Search for the cell housing the specified text and yield its [x, y] center coordinate. 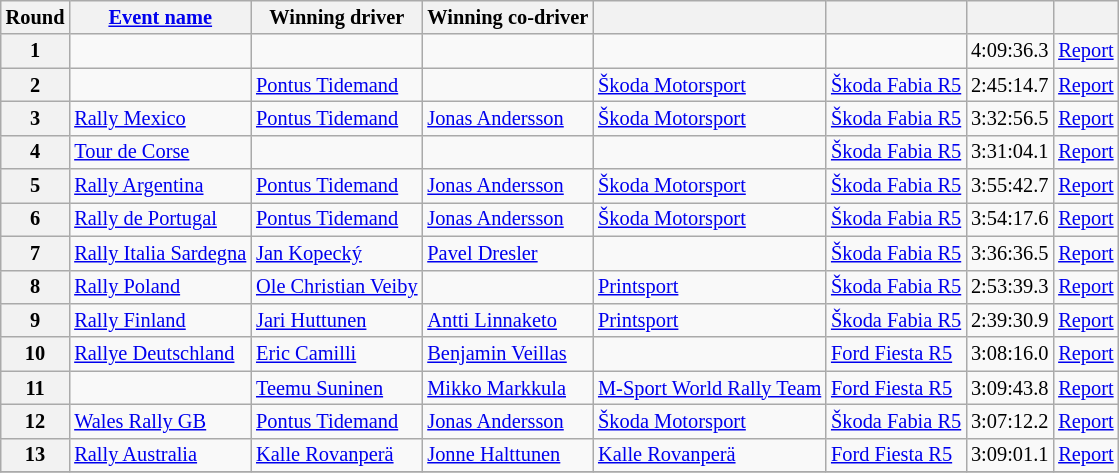
3 [36, 118]
4:09:36.3 [1010, 51]
3:08:16.0 [1010, 354]
11 [36, 388]
Round [36, 17]
Jari Huttunen [336, 320]
Teemu Suninen [336, 388]
Pavel Dresler [508, 253]
Winning driver [336, 17]
Eric Camilli [336, 354]
3:31:04.1 [1010, 152]
2:39:30.9 [1010, 320]
3:32:56.5 [1010, 118]
Jan Kopecký [336, 253]
Winning co-driver [508, 17]
Rally Australia [160, 455]
Rally Finland [160, 320]
Ole Christian Veiby [336, 287]
13 [36, 455]
Rally de Portugal [160, 219]
Rally Poland [160, 287]
12 [36, 421]
Event name [160, 17]
3:55:42.7 [1010, 186]
7 [36, 253]
Rally Argentina [160, 186]
9 [36, 320]
8 [36, 287]
1 [36, 51]
3:07:12.2 [1010, 421]
Mikko Markkula [508, 388]
Jonne Halttunen [508, 455]
6 [36, 219]
4 [36, 152]
Rally Italia Sardegna [160, 253]
5 [36, 186]
2 [36, 85]
2:53:39.3 [1010, 287]
2:45:14.7 [1010, 85]
M-Sport World Rally Team [710, 388]
Antti Linnaketo [508, 320]
Tour de Corse [160, 152]
10 [36, 354]
3:09:43.8 [1010, 388]
3:36:36.5 [1010, 253]
Wales Rally GB [160, 421]
3:54:17.6 [1010, 219]
3:09:01.1 [1010, 455]
Benjamin Veillas [508, 354]
Rally Mexico [160, 118]
Rallye Deutschland [160, 354]
